Identify which cell holds the provided text, then report its [x, y] central coordinate. 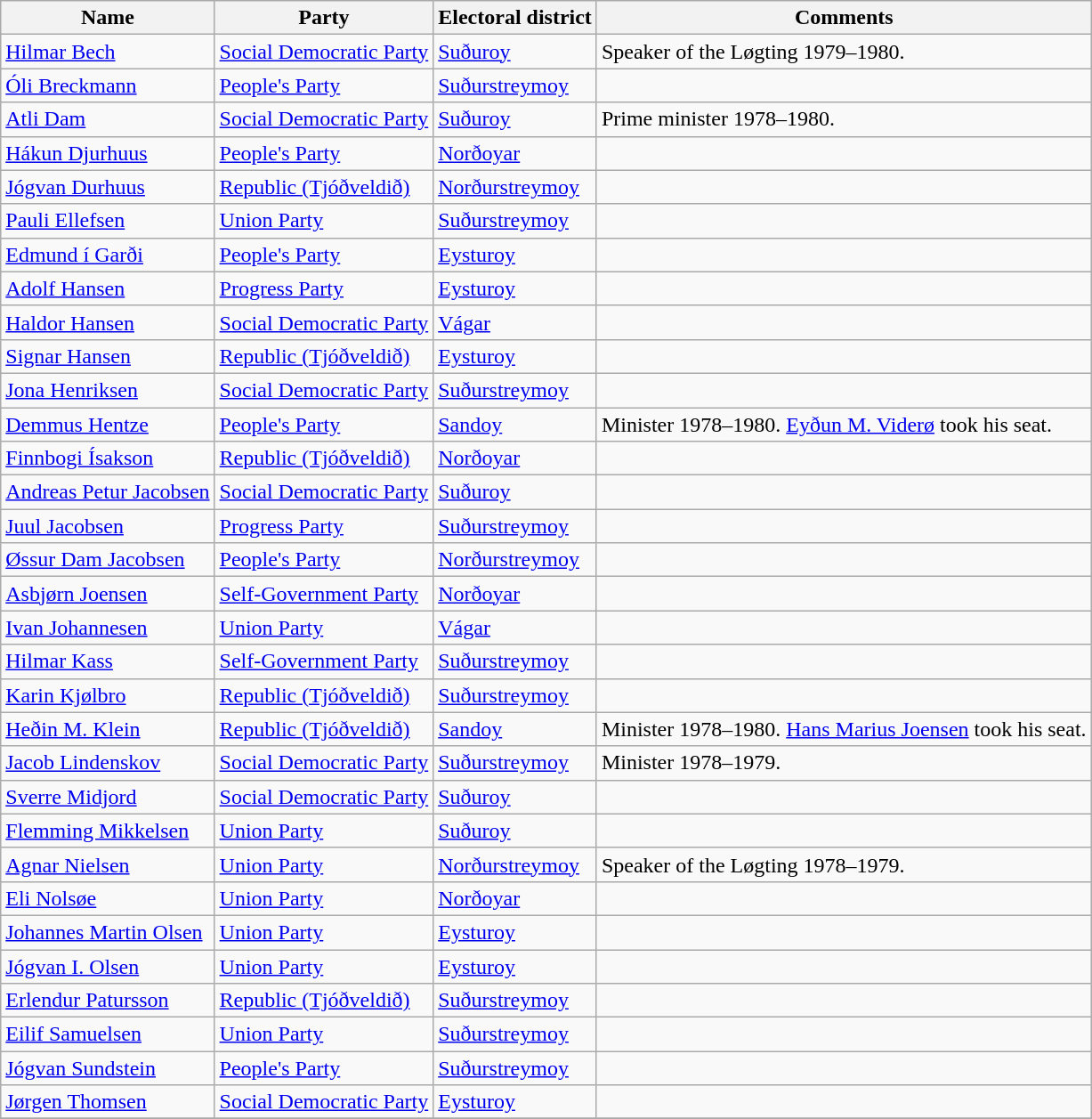
Agnar Nielsen [108, 864]
Jógvan Durhuus [108, 187]
Andreas Petur Jacobsen [108, 492]
Eilif Samuelsen [108, 1034]
Prime minister 1978–1980. [844, 119]
Jona Henriksen [108, 390]
Heðin M. Klein [108, 729]
Flemming Mikkelsen [108, 831]
Eli Nolsøe [108, 898]
Jógvan I. Olsen [108, 966]
Asbjørn Joensen [108, 594]
Minister 1978–1980. Hans Marius Joensen took his seat. [844, 729]
Ivan Johannesen [108, 628]
Karin Kjølbro [108, 695]
Edmund í Garði [108, 255]
Speaker of the Løgting 1978–1979. [844, 864]
Comments [844, 18]
Jørgen Thomsen [108, 1102]
Øssur Dam Jacobsen [108, 560]
Erlendur Patursson [108, 1001]
Atli Dam [108, 119]
Hilmar Bech [108, 52]
Demmus Hentze [108, 425]
Name [108, 18]
Speaker of the Løgting 1979–1980. [844, 52]
Electoral district [515, 18]
Minister 1978–1980. Eyðun M. Viderø took his seat. [844, 425]
Pauli Ellefsen [108, 221]
Signar Hansen [108, 356]
Hilmar Kass [108, 661]
Finnbogi Ísakson [108, 458]
Minister 1978–1979. [844, 763]
Johannes Martin Olsen [108, 932]
Sverre Midjord [108, 797]
Juul Jacobsen [108, 526]
Óli Breckmann [108, 85]
Party [324, 18]
Hákun Djurhuus [108, 153]
Adolf Hansen [108, 288]
Jógvan Sundstein [108, 1068]
Haldor Hansen [108, 322]
Jacob Lindenskov [108, 763]
